Provide the (x, y) coordinate of the cell's center where the given text is located.  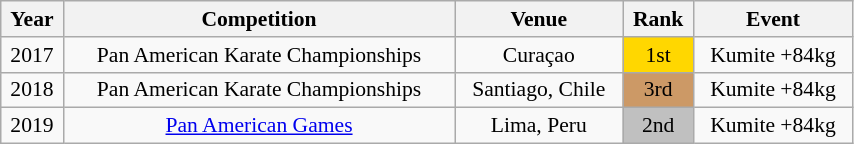
Pan American Games (259, 126)
Year (32, 19)
Competition (259, 19)
Curaçao (539, 55)
Rank (658, 19)
2nd (658, 126)
1st (658, 55)
Event (774, 19)
2018 (32, 90)
2019 (32, 126)
2017 (32, 55)
Venue (539, 19)
3rd (658, 90)
Santiago, Chile (539, 90)
Lima, Peru (539, 126)
